Locate the cell with the specified text and output its [x, y] center coordinate. 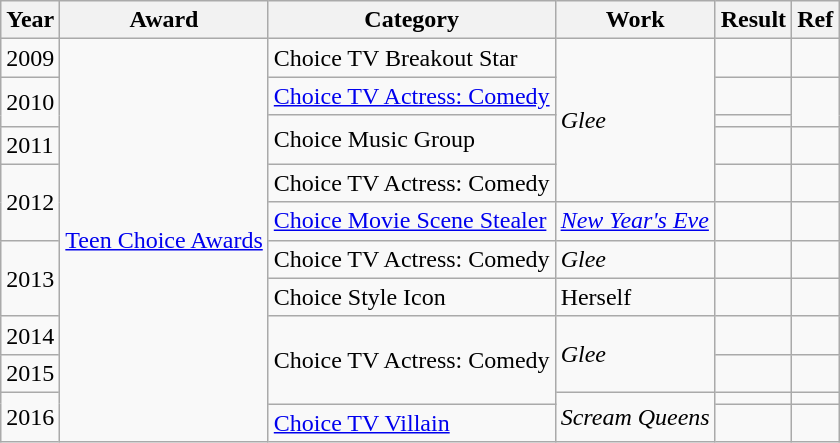
2011 [30, 145]
Result [753, 20]
2012 [30, 202]
Herself [635, 297]
Choice TV Villain [412, 423]
Choice TV Breakout Star [412, 58]
Teen Choice Awards [164, 240]
Award [164, 20]
Ref [816, 20]
Scream Queens [635, 416]
2014 [30, 335]
Year [30, 20]
New Year's Eve [635, 221]
Choice Music Group [412, 140]
2009 [30, 58]
2015 [30, 373]
Choice Movie Scene Stealer [412, 221]
Work [635, 20]
2016 [30, 416]
2013 [30, 278]
2010 [30, 102]
Choice Style Icon [412, 297]
Category [412, 20]
